Extract the (x, y) coordinate from the center of the cell holding the provided text.  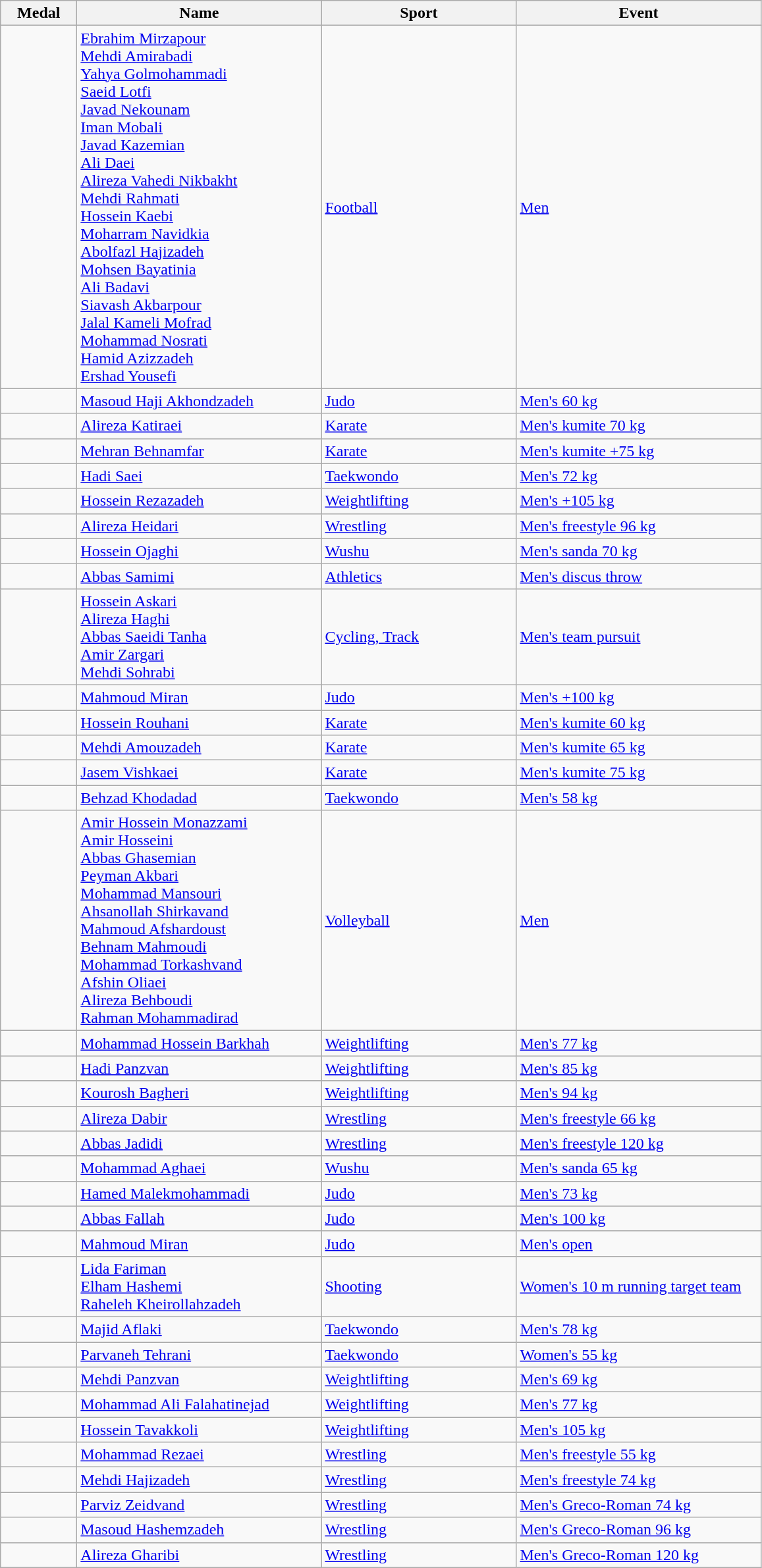
Men's 105 kg (639, 1430)
Men's freestyle 74 kg (639, 1480)
Majid Aflaki (199, 1329)
Mohammad Rezaei (199, 1455)
Men's sanda 70 kg (639, 551)
Men's freestyle 120 kg (639, 1143)
Shooting (419, 1286)
Men's freestyle 66 kg (639, 1118)
Mehdi Amouzadeh (199, 748)
Men's freestyle 55 kg (639, 1455)
Men's 69 kg (639, 1380)
Mehran Behnamfar (199, 451)
Abbas Fallah (199, 1218)
Hadi Panzvan (199, 1068)
Mohammad Hossein Barkhah (199, 1043)
Mohammad Ali Falahatinejad (199, 1405)
Hadi Saei (199, 476)
Men's 72 kg (639, 476)
Women's 10 m running target team (639, 1286)
Hossein Rezazadeh (199, 501)
Men's 58 kg (639, 798)
Abbas Samimi (199, 576)
Abbas Jadidi (199, 1143)
Hossein AskariAlireza HaghiAbbas Saeidi TanhaAmir ZargariMehdi Sohrabi (199, 637)
Mohammad Aghaei (199, 1168)
Masoud Hashemzadeh (199, 1530)
Masoud Haji Akhondzadeh (199, 401)
Men's kumite 60 kg (639, 722)
Kourosh Bagheri (199, 1093)
Mehdi Hajizadeh (199, 1480)
Men's +100 kg (639, 697)
Men's kumite 70 kg (639, 426)
Medal (39, 13)
Football (419, 207)
Hamed Malekmohammadi (199, 1193)
Parviz Zeidvand (199, 1505)
Men's open (639, 1243)
Hossein Ojaghi (199, 551)
Sport (419, 13)
Alireza Katiraei (199, 426)
Alireza Gharibi (199, 1555)
Hossein Rouhani (199, 722)
Men's 78 kg (639, 1329)
Cycling, Track (419, 637)
Jasem Vishkaei (199, 773)
Behzad Khodadad (199, 798)
Men's team pursuit (639, 637)
Men's +105 kg (639, 501)
Men's 73 kg (639, 1193)
Lida FarimanElham HashemiRaheleh Kheirollahzadeh (199, 1286)
Men's 60 kg (639, 401)
Parvaneh Tehrani (199, 1354)
Alireza Heidari (199, 526)
Name (199, 13)
Men's 94 kg (639, 1093)
Men's Greco-Roman 74 kg (639, 1505)
Alireza Dabir (199, 1118)
Hossein Tavakkoli (199, 1430)
Men's sanda 65 kg (639, 1168)
Men's freestyle 96 kg (639, 526)
Event (639, 13)
Volleyball (419, 920)
Mehdi Panzvan (199, 1380)
Women's 55 kg (639, 1354)
Men's Greco-Roman 96 kg (639, 1530)
Men's kumite 75 kg (639, 773)
Men's Greco-Roman 120 kg (639, 1555)
Men's kumite 65 kg (639, 748)
Men's discus throw (639, 576)
Men's kumite +75 kg (639, 451)
Men's 100 kg (639, 1218)
Men's 85 kg (639, 1068)
Athletics (419, 576)
